Search for the cell housing the specified text and yield its [x, y] center coordinate. 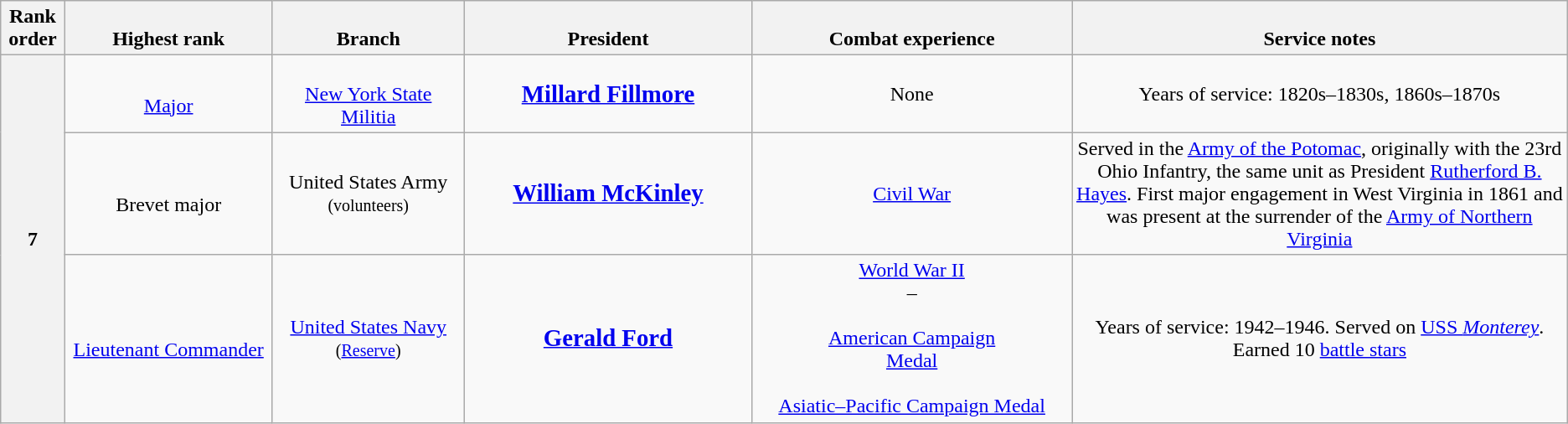
Service notes [1320, 28]
Years of service: 1820s–1830s, 1860s–1870s [1320, 94]
Branch [369, 28]
Major [168, 94]
Gerald Ford [608, 339]
Combat experience [912, 28]
Highest rank [168, 28]
None [912, 94]
United States Navy(Reserve) [369, 339]
Years of service: 1942–1946. Served on USS Monterey. Earned 10 battle stars [1320, 339]
United States Army(volunteers) [369, 194]
Lieutenant Commander [168, 339]
William McKinley [608, 194]
7 [33, 239]
Rank order [33, 28]
Civil War [912, 194]
Millard Fillmore [608, 94]
New York State Militia [369, 94]
President [608, 28]
Brevet major [168, 194]
World War II–American CampaignMedalAsiatic–Pacific Campaign Medal [912, 339]
